Extract the (x, y) coordinate from the center of the cell holding the provided text.  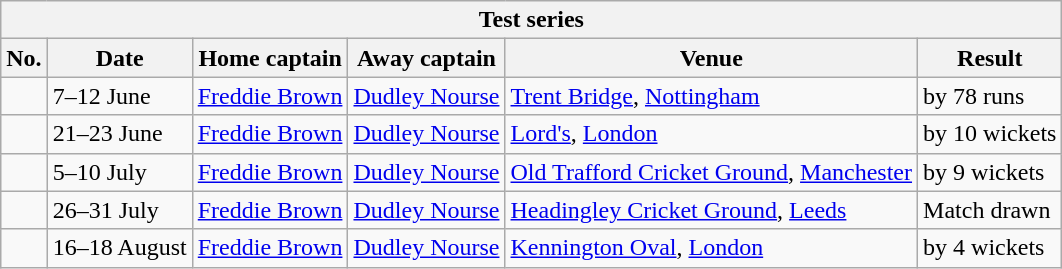
Result (990, 58)
Kennington Oval, London (712, 248)
No. (24, 58)
Test series (532, 20)
7–12 June (120, 96)
by 9 wickets (990, 172)
Away captain (426, 58)
by 4 wickets (990, 248)
by 78 runs (990, 96)
Lord's, London (712, 134)
Home captain (270, 58)
Old Trafford Cricket Ground, Manchester (712, 172)
16–18 August (120, 248)
Headingley Cricket Ground, Leeds (712, 210)
by 10 wickets (990, 134)
Trent Bridge, Nottingham (712, 96)
5–10 July (120, 172)
Venue (712, 58)
26–31 July (120, 210)
Date (120, 58)
Match drawn (990, 210)
21–23 June (120, 134)
